Capture the cell that displays the provided text and extract its (X, Y) central coordinate. 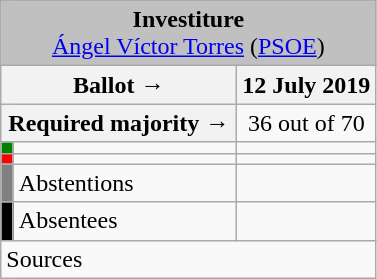
Sources (188, 259)
Absentees (125, 221)
InvestitureÁngel Víctor Torres (PSOE) (188, 34)
36 out of 70 (306, 123)
Required majority → (119, 123)
Ballot → (119, 85)
12 July 2019 (306, 85)
Abstentions (125, 183)
